Extract the (X, Y) coordinate from the center of the cell holding the provided text.  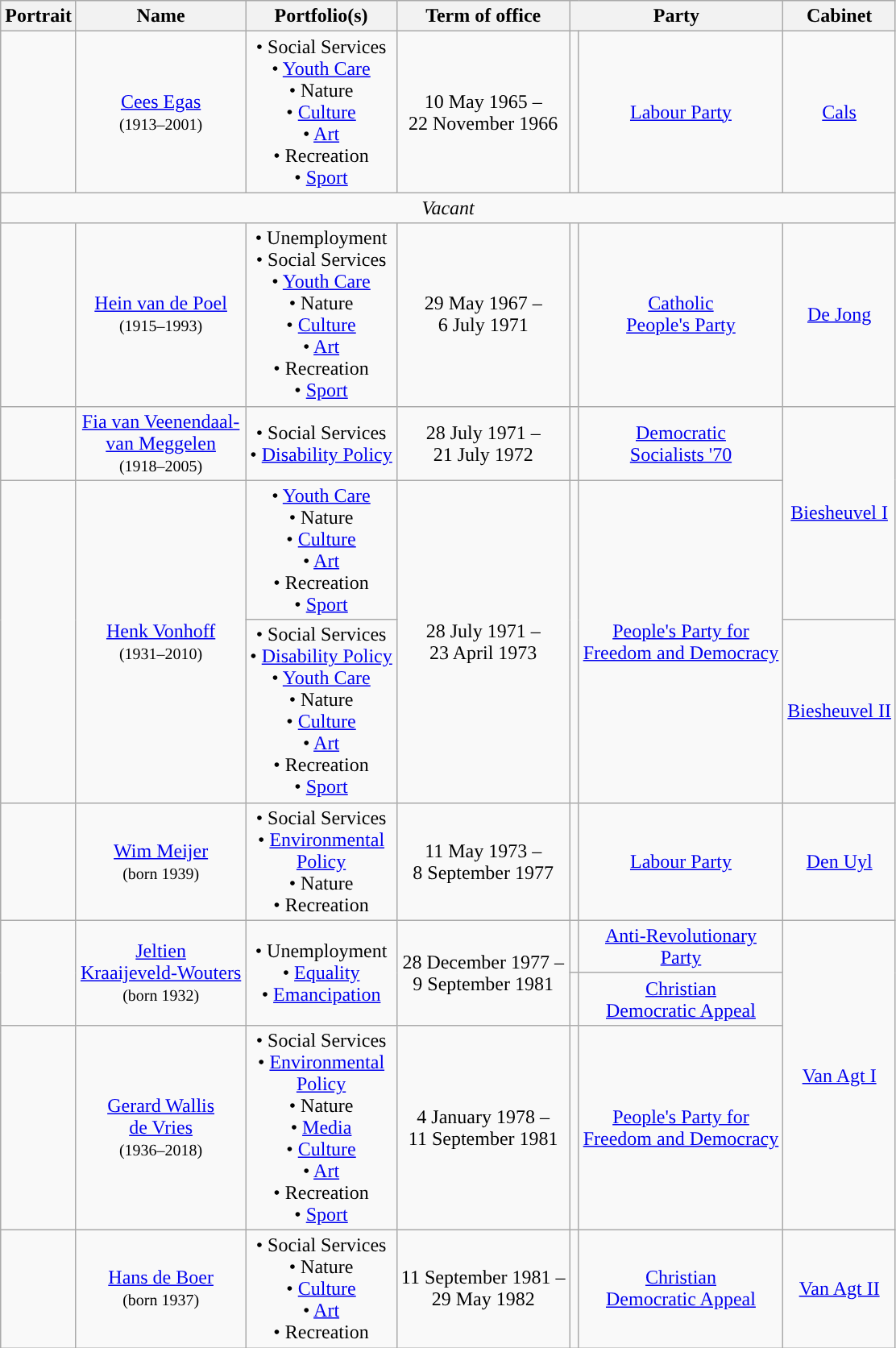
De Jong (840, 314)
• Social Services • Environmental Policy • Nature • Recreation (321, 861)
• Social Services • Environmental Policy • Nature • Media • Culture • Art • Recreation • Sport (321, 1127)
Portrait (39, 16)
Cals (840, 112)
Jeltien Kraaijeveld-Wouters (born 1932) (160, 973)
• Unemployment • Equality • Emancipation (321, 973)
Den Uyl (840, 861)
Term of office (483, 16)
Wim Meijer (born 1939) (160, 861)
29 May 1967 – 6 July 1971 (483, 314)
• Youth Care • Nature • Culture • Art • Recreation • Sport (321, 550)
Van Agt I (840, 1075)
Hans de Boer (born 1937) (160, 1288)
28 July 1971 – 21 July 1972 (483, 443)
• Unemployment • Social Services • Youth Care • Nature • Culture • Art • Recreation • Sport (321, 314)
• Social Services • Disability Policy (321, 443)
Cabinet (840, 16)
28 December 1977 – 9 September 1981 (483, 973)
• Social Services • Youth Care • Nature • Culture • Art • Recreation • Sport (321, 112)
Party (677, 16)
28 July 1971 – 23 April 1973 (483, 641)
Vacant (448, 208)
11 September 1981 – 29 May 1982 (483, 1288)
Van Agt II (840, 1288)
10 May 1965 – 22 November 1966 (483, 112)
Fia van Veenendaal-van Meggelen (1918–2005) (160, 443)
Biesheuvel II (840, 711)
Henk Vonhoff (1931–2010) (160, 641)
Anti-Revolutionary Party (681, 946)
Hein van de Poel (1915–1993) (160, 314)
Name (160, 16)
Biesheuvel I (840, 512)
• Social Services • Nature • Culture • Art • Recreation (321, 1288)
Portfolio(s) (321, 16)
Catholic People's Party (681, 314)
Cees Egas (1913–2001) (160, 112)
• Social Services • Disability Policy • Youth Care • Nature • Culture • Art • Recreation • Sport (321, 711)
Gerard Wallis de Vries (1936–2018) (160, 1127)
11 May 1973 – 8 September 1977 (483, 861)
4 January 1978 – 11 September 1981 (483, 1127)
Democratic Socialists '70 (681, 443)
